Scan for the cell matching the given text and deliver its [x, y] coordinate at center. 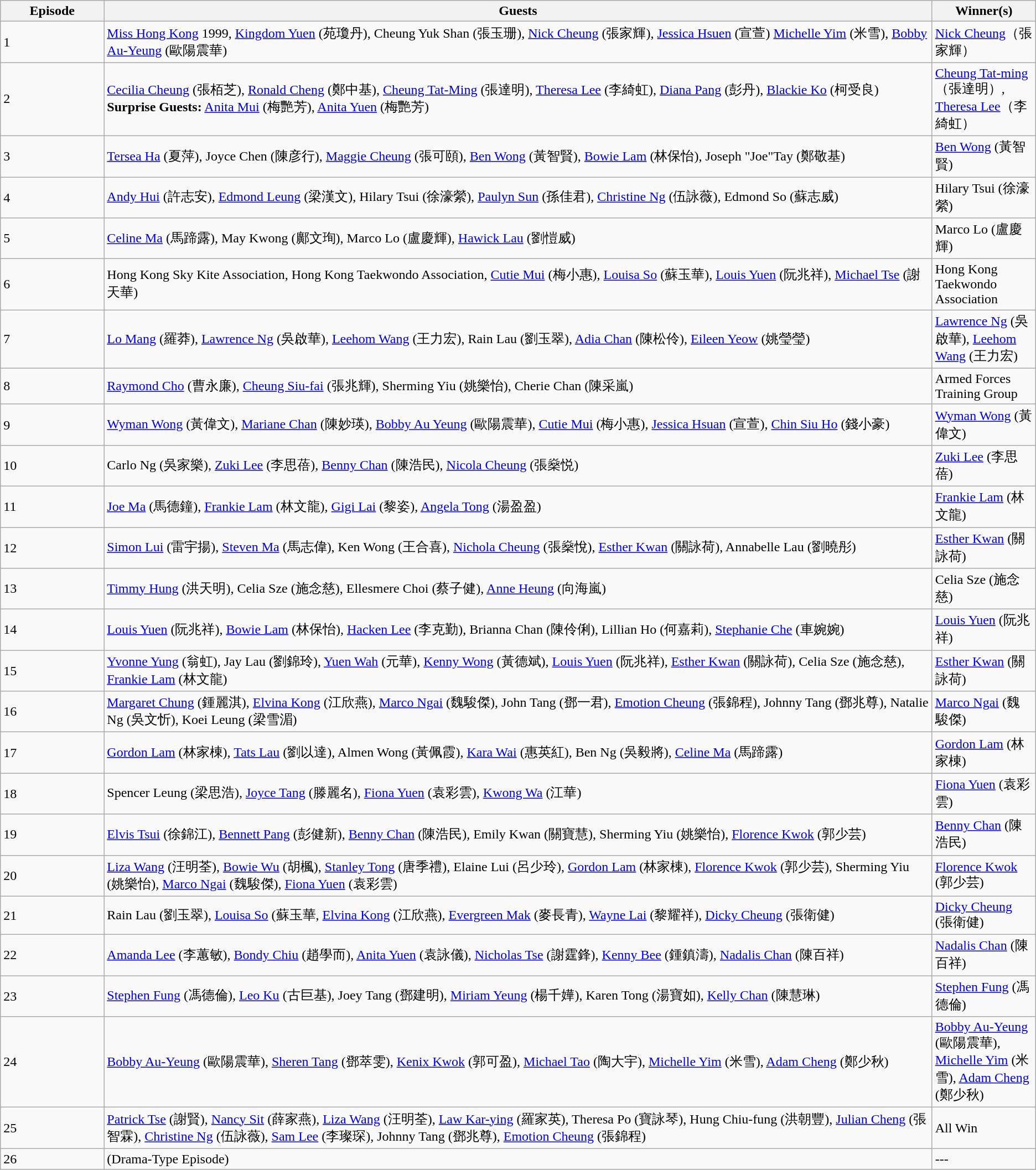
14 [52, 630]
Wyman Wong (黃偉文) [984, 424]
17 [52, 753]
2 [52, 100]
Amanda Lee (李蕙敏), Bondy Chiu (趙學而), Anita Yuen (袁詠儀), Nicholas Tse (謝霆鋒), Kenny Bee (鍾鎮濤), Nadalis Chan (陳百祥) [518, 955]
26 [52, 1159]
Cheung Tat-ming（張達明）, Theresa Lee（李綺虹） [984, 100]
Celia Sze (施念慈) [984, 589]
Florence Kwok (郭少芸) [984, 876]
11 [52, 506]
Hong Kong Taekwondo Association [984, 284]
Marco Ngai (魏駿傑) [984, 712]
19 [52, 835]
Marco Lo (盧慶輝) [984, 239]
Gordon Lam (林家棟), Tats Lau (劉以達), Almen Wong (黃佩霞), Kara Wai (惠英紅), Ben Ng (吳毅將), Celine Ma (馬蹄露) [518, 753]
Tersea Ha (夏萍), Joyce Chen (陳彦行), Maggie Cheung (張可頤), Ben Wong (黃智賢), Bowie Lam (林保怡), Joseph "Joe"Tay (鄭敬基) [518, 156]
6 [52, 284]
Louis Yuen (阮兆祥) [984, 630]
Nick Cheung（張家輝） [984, 42]
7 [52, 339]
15 [52, 671]
Stephen Fung (馮德倫) [984, 996]
Zuki Lee (李思蓓) [984, 465]
3 [52, 156]
Celine Ma (馬蹄露), May Kwong (鄺文珣), Marco Lo (盧慶輝), Hawick Lau (劉愷威) [518, 239]
Episode [52, 11]
Spencer Leung (梁思浩), Joyce Tang (滕麗名), Fiona Yuen (袁彩雲), Kwong Wa (江華) [518, 794]
Louis Yuen (阮兆祥), Bowie Lam (林保怡), Hacken Lee (李克勤), Brianna Chan (陳伶俐), Lillian Ho (何嘉莉), Stephanie Che (車婉婉) [518, 630]
Benny Chan (陳浩民) [984, 835]
Timmy Hung (洪天明), Celia Sze (施念慈), Ellesmere Choi (蔡子健), Anne Heung (向海嵐) [518, 589]
Stephen Fung (馮德倫), Leo Ku (古巨基), Joey Tang (鄧建明), Miriam Yeung (楊千嬅), Karen Tong (湯寶如), Kelly Chan (陳慧琳) [518, 996]
Hilary Tsui (徐濠縈) [984, 198]
Ben Wong (黃智賢) [984, 156]
Bobby Au-Yeung (歐陽震華), Michelle Yim (米雪), Adam Cheng (鄭少秋) [984, 1062]
Lo Mang (羅莽), Lawrence Ng (吳啟華), Leehom Wang (王力宏), Rain Lau (劉玉翠), Adia Chan (陳松伶), Eileen Yeow (姚瑩瑩) [518, 339]
25 [52, 1128]
Wyman Wong (黃偉文), Mariane Chan (陳妙瑛), Bobby Au Yeung (歐陽震華), Cutie Mui (梅小惠), Jessica Hsuan (宣萱), Chin Siu Ho (錢小豪) [518, 424]
All Win [984, 1128]
21 [52, 915]
13 [52, 589]
20 [52, 876]
Winner(s) [984, 11]
Dicky Cheung (張衛健) [984, 915]
Fiona Yuen (袁彩雲) [984, 794]
Elvis Tsui (徐錦江), Bennett Pang (彭健新), Benny Chan (陳浩民), Emily Kwan (關寶慧), Sherming Yiu (姚樂怡), Florence Kwok (郭少芸) [518, 835]
Rain Lau (劉玉翠), Louisa So (蘇玉華, Elvina Kong (江欣燕), Evergreen Mak (麥長青), Wayne Lai (黎耀祥), Dicky Cheung (張衛健) [518, 915]
Yvonne Yung (翁虹), Jay Lau (劉錦玲), Yuen Wah (元華), Kenny Wong (黃德斌), Louis Yuen (阮兆祥), Esther Kwan (關詠荷), Celia Sze (施念慈), Frankie Lam (林文龍) [518, 671]
12 [52, 547]
16 [52, 712]
--- [984, 1159]
22 [52, 955]
(Drama-Type Episode) [518, 1159]
4 [52, 198]
Raymond Cho (曹永廉), Cheung Siu-fai (張兆輝), Sherming Yiu (姚樂怡), Cherie Chan (陳采嵐) [518, 386]
Guests [518, 11]
Gordon Lam (林家棟) [984, 753]
Lawrence Ng (吳啟華), Leehom Wang (王力宏) [984, 339]
10 [52, 465]
Andy Hui (許志安), Edmond Leung (梁漢文), Hilary Tsui (徐濠縈), Paulyn Sun (孫佳君), Christine Ng (伍詠薇), Edmond So (蘇志威) [518, 198]
24 [52, 1062]
Joe Ma (馬德鐘), Frankie Lam (林文龍), Gigi Lai (黎姿), Angela Tong (湯盈盈) [518, 506]
Simon Lui (雷宇揚), Steven Ma (馬志偉), Ken Wong (王合喜), Nichola Cheung (張燊悅), Esther Kwan (關詠荷), Annabelle Lau (劉曉彤) [518, 547]
Hong Kong Sky Kite Association, Hong Kong Taekwondo Association, Cutie Mui (梅小惠), Louisa So (蘇玉華), Louis Yuen (阮兆祥), Michael Tse (謝天華) [518, 284]
9 [52, 424]
Frankie Lam (林文龍) [984, 506]
Miss Hong Kong 1999, Kingdom Yuen (苑瓊丹), Cheung Yuk Shan (張玉珊), Nick Cheung (張家輝), Jessica Hsuen (宣萱) Michelle Yim (米雪), Bobby Au-Yeung (歐陽震華) [518, 42]
8 [52, 386]
18 [52, 794]
Armed Forces Training Group [984, 386]
5 [52, 239]
Bobby Au-Yeung (歐陽震華), Sheren Tang (鄧萃雯), Kenix Kwok (郭可盈), Michael Tao (陶大宇), Michelle Yim (米雪), Adam Cheng (鄭少秋) [518, 1062]
Carlo Ng (吳家樂), Zuki Lee (李思蓓), Benny Chan (陳浩民), Nicola Cheung (張燊悦) [518, 465]
23 [52, 996]
1 [52, 42]
Nadalis Chan (陳百祥) [984, 955]
